Identify which cell holds the provided text, then report its [x, y] central coordinate. 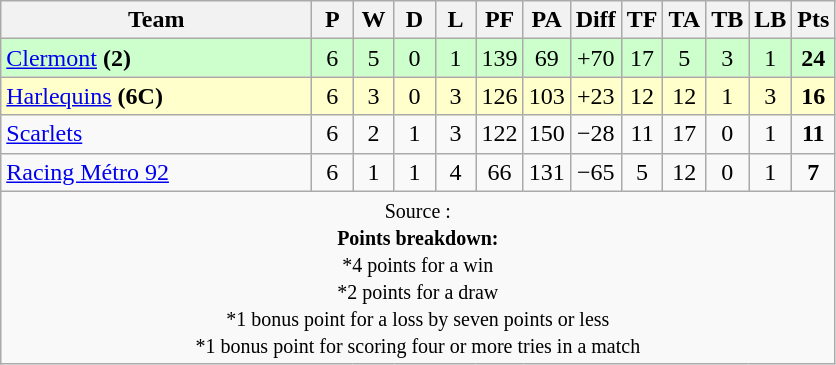
PF [500, 20]
150 [546, 134]
66 [500, 172]
D [414, 20]
122 [500, 134]
+23 [596, 96]
139 [500, 58]
Clermont (2) [156, 58]
TA [684, 20]
24 [814, 58]
131 [546, 172]
W [374, 20]
Diff [596, 20]
69 [546, 58]
L [456, 20]
Racing Métro 92 [156, 172]
Team [156, 20]
126 [500, 96]
Harlequins (6C) [156, 96]
−28 [596, 134]
−65 [596, 172]
+70 [596, 58]
PA [546, 20]
2 [374, 134]
16 [814, 96]
7 [814, 172]
P [332, 20]
TF [642, 20]
4 [456, 172]
LB [770, 20]
TB [728, 20]
Pts [814, 20]
103 [546, 96]
Scarlets [156, 134]
